Extract the [X, Y] coordinate from the center of the cell holding the provided text.  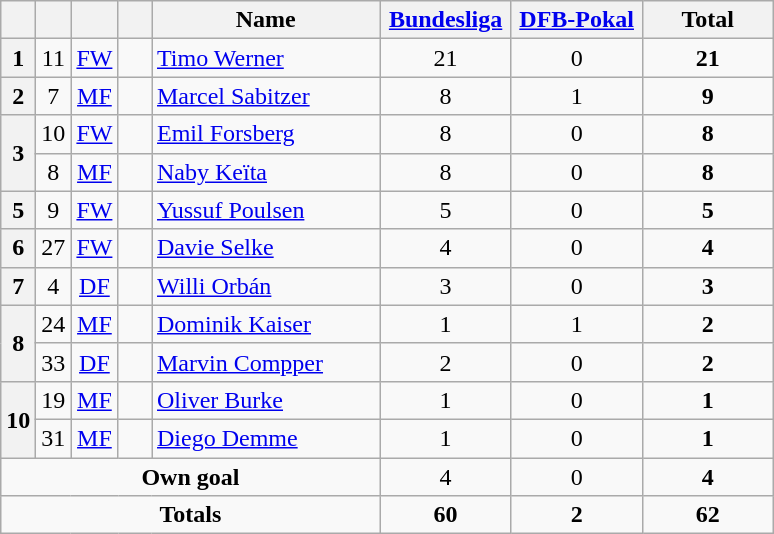
Willi Orbán [266, 286]
Name [266, 20]
27 [54, 248]
Bundesliga [446, 20]
Oliver Burke [266, 400]
60 [446, 515]
Timo Werner [266, 58]
Davie Selke [266, 248]
Marcel Sabitzer [266, 96]
62 [708, 515]
Marvin Compper [266, 362]
Diego Demme [266, 438]
Own goal [190, 477]
Dominik Kaiser [266, 324]
31 [54, 438]
Naby Keïta [266, 172]
Totals [190, 515]
19 [54, 400]
24 [54, 324]
DFB-Pokal [576, 20]
33 [54, 362]
Emil Forsberg [266, 134]
Total [708, 20]
Yussuf Poulsen [266, 210]
6 [18, 248]
11 [54, 58]
